Identify which cell holds the provided text, then report its [x, y] central coordinate. 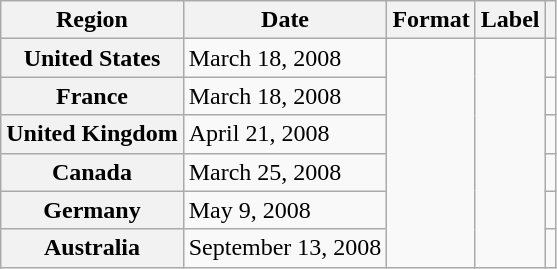
Region [92, 20]
April 21, 2008 [285, 134]
May 9, 2008 [285, 210]
France [92, 96]
United States [92, 58]
Format [431, 20]
United Kingdom [92, 134]
Germany [92, 210]
Australia [92, 248]
March 25, 2008 [285, 172]
Date [285, 20]
September 13, 2008 [285, 248]
Label [510, 20]
Canada [92, 172]
